Pinpoint the cell where the given text exists, returning its [x, y] midpoint coordinate. 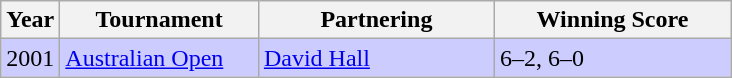
6–2, 6–0 [612, 58]
Tournament [160, 20]
Partnering [376, 20]
Winning Score [612, 20]
Australian Open [160, 58]
Year [30, 20]
2001 [30, 58]
David Hall [376, 58]
